Scan for the cell matching the given text and deliver its (X, Y) coordinate at center. 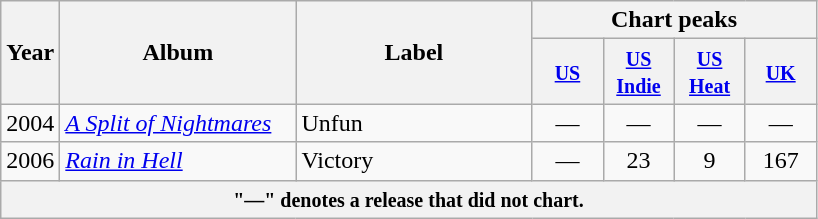
Album (178, 52)
23 (638, 161)
Chart peaks (674, 20)
2004 (30, 123)
Rain in Hell (178, 161)
2006 (30, 161)
UK (780, 72)
US Heat (710, 72)
Victory (414, 161)
US Indie (638, 72)
9 (710, 161)
Year (30, 52)
Label (414, 52)
167 (780, 161)
US (568, 72)
A Split of Nightmares (178, 123)
Unfun (414, 123)
"—" denotes a release that did not chart. (408, 199)
